Extract the (x, y) coordinate from the center of the cell holding the provided text.  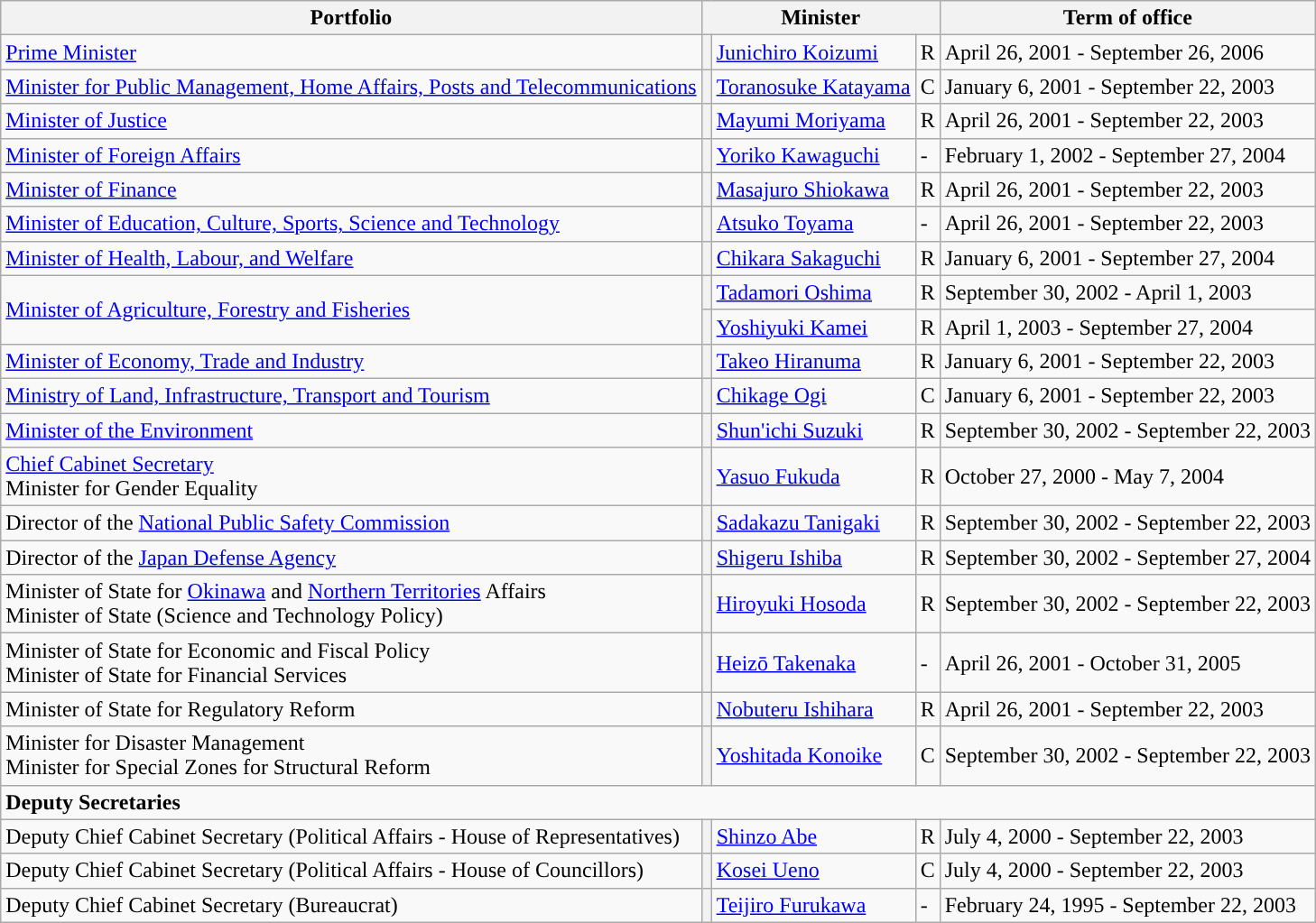
Kosei Ueno (813, 871)
Minister (820, 18)
Director of the National Public Safety Commission (351, 523)
Mayumi Moriyama (813, 121)
Junichiro Koizumi (813, 52)
Sadakazu Tanigaki (813, 523)
Chikara Sakaguchi (813, 258)
Minister of State for Economic and Fiscal Policy Minister of State for Financial Services (351, 662)
Ministry of Land, Infrastructure, Transport and Tourism (351, 395)
Chikage Ogi (813, 395)
Masajuro Shiokawa (813, 189)
Teijiro Furukawa (813, 905)
September 30, 2002 - September 27, 2004 (1127, 558)
Deputy Chief Cabinet Secretary (Bureaucrat) (351, 905)
Term of office (1127, 18)
Shigeru Ishiba (813, 558)
April 1, 2003 - September 27, 2004 (1127, 327)
Minister of State for Regulatory Reform (351, 709)
Shun'ichi Suzuki (813, 430)
September 30, 2002 - April 1, 2003 (1127, 292)
Director of the Japan Defense Agency (351, 558)
Yoshitada Konoike (813, 756)
February 24, 1995 - September 22, 2003 (1127, 905)
Minister for Disaster Management Minister for Special Zones for Structural Reform (351, 756)
February 1, 2002 - September 27, 2004 (1127, 155)
Nobuteru Ishihara (813, 709)
Deputy Chief Cabinet Secretary (Political Affairs - House of Councillors) (351, 871)
Portfolio (351, 18)
Deputy Secretaries (659, 802)
Deputy Chief Cabinet Secretary (Political Affairs - House of Representatives) (351, 836)
Prime Minister (351, 52)
Minister of Agriculture, Forestry and Fisheries (351, 309)
Minister of the Environment (351, 430)
Tadamori Oshima (813, 292)
April 26, 2001 - October 31, 2005 (1127, 662)
Toranosuke Katayama (813, 87)
Minister of State for Okinawa and Northern Territories Affairs Minister of State (Science and Technology Policy) (351, 605)
April 26, 2001 - September 26, 2006 (1127, 52)
Chief Cabinet Secretary Minister for Gender Equality (351, 476)
Minister of Education, Culture, Sports, Science and Technology (351, 224)
Atsuko Toyama (813, 224)
Minister of Health, Labour, and Welfare (351, 258)
Hiroyuki Hosoda (813, 605)
Minister of Economy, Trade and Industry (351, 361)
Heizō Takenaka (813, 662)
Yoriko Kawaguchi (813, 155)
Takeo Hiranuma (813, 361)
Shinzo Abe (813, 836)
Minister of Finance (351, 189)
Yasuo Fukuda (813, 476)
Minister of Foreign Affairs (351, 155)
October 27, 2000 - May 7, 2004 (1127, 476)
January 6, 2001 - September 27, 2004 (1127, 258)
Minister of Justice (351, 121)
Yoshiyuki Kamei (813, 327)
Minister for Public Management, Home Affairs, Posts and Telecommunications (351, 87)
